Extract the (x, y) coordinate from the center of the cell holding the provided text.  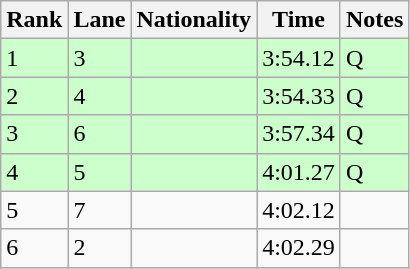
3:54.12 (299, 58)
Time (299, 20)
7 (100, 210)
4:01.27 (299, 172)
Lane (100, 20)
3:57.34 (299, 134)
Nationality (194, 20)
3:54.33 (299, 96)
4:02.12 (299, 210)
4:02.29 (299, 248)
Rank (34, 20)
Notes (374, 20)
1 (34, 58)
